Extract the [x, y] coordinate from the center of the cell holding the provided text.  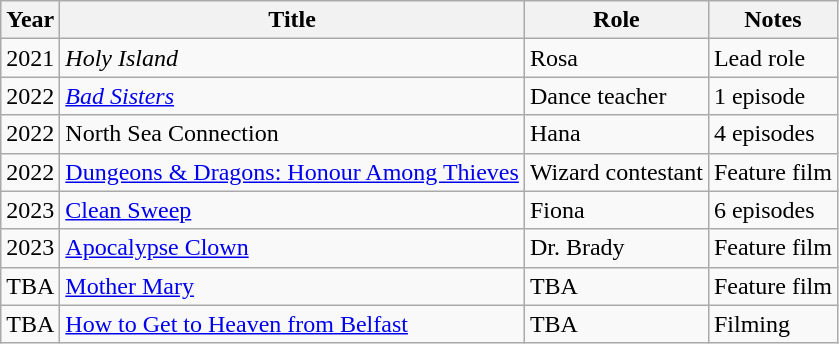
Hana [616, 134]
How to Get to Heaven from Belfast [292, 324]
Dr. Brady [616, 248]
Lead role [772, 58]
Wizard contestant [616, 172]
2021 [30, 58]
Holy Island [292, 58]
Dance teacher [616, 96]
Year [30, 20]
Bad Sisters [292, 96]
1 episode [772, 96]
Dungeons & Dragons: Honour Among Thieves [292, 172]
4 episodes [772, 134]
Notes [772, 20]
Rosa [616, 58]
Title [292, 20]
Mother Mary [292, 286]
Clean Sweep [292, 210]
Fiona [616, 210]
Filming [772, 324]
North Sea Connection [292, 134]
Apocalypse Clown [292, 248]
Role [616, 20]
6 episodes [772, 210]
